Search for the cell housing the specified text and yield its [x, y] center coordinate. 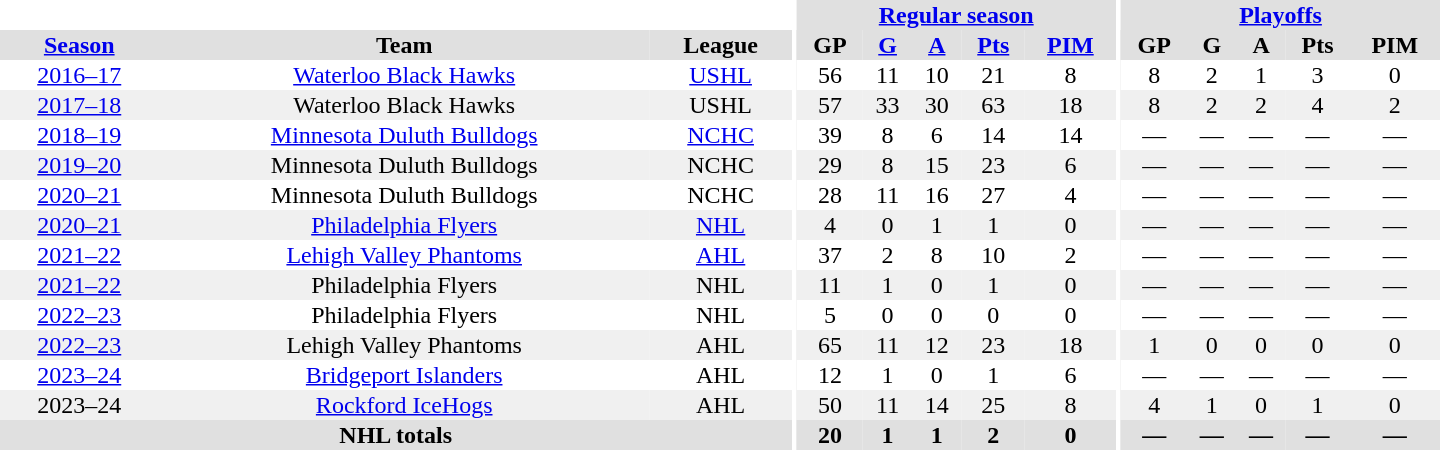
2018–19 [80, 135]
57 [830, 105]
63 [993, 105]
NHL totals [396, 435]
Playoffs [1280, 15]
65 [830, 345]
League [721, 45]
20 [830, 435]
28 [830, 195]
30 [936, 105]
16 [936, 195]
2016–17 [80, 75]
50 [830, 405]
Team [404, 45]
27 [993, 195]
3 [1318, 75]
5 [830, 315]
29 [830, 165]
Season [80, 45]
56 [830, 75]
33 [888, 105]
2019–20 [80, 165]
15 [936, 165]
21 [993, 75]
Regular season [956, 15]
25 [993, 405]
37 [830, 255]
2017–18 [80, 105]
Bridgeport Islanders [404, 375]
39 [830, 135]
Rockford IceHogs [404, 405]
